Return (X, Y) of the center of cell containing provided text 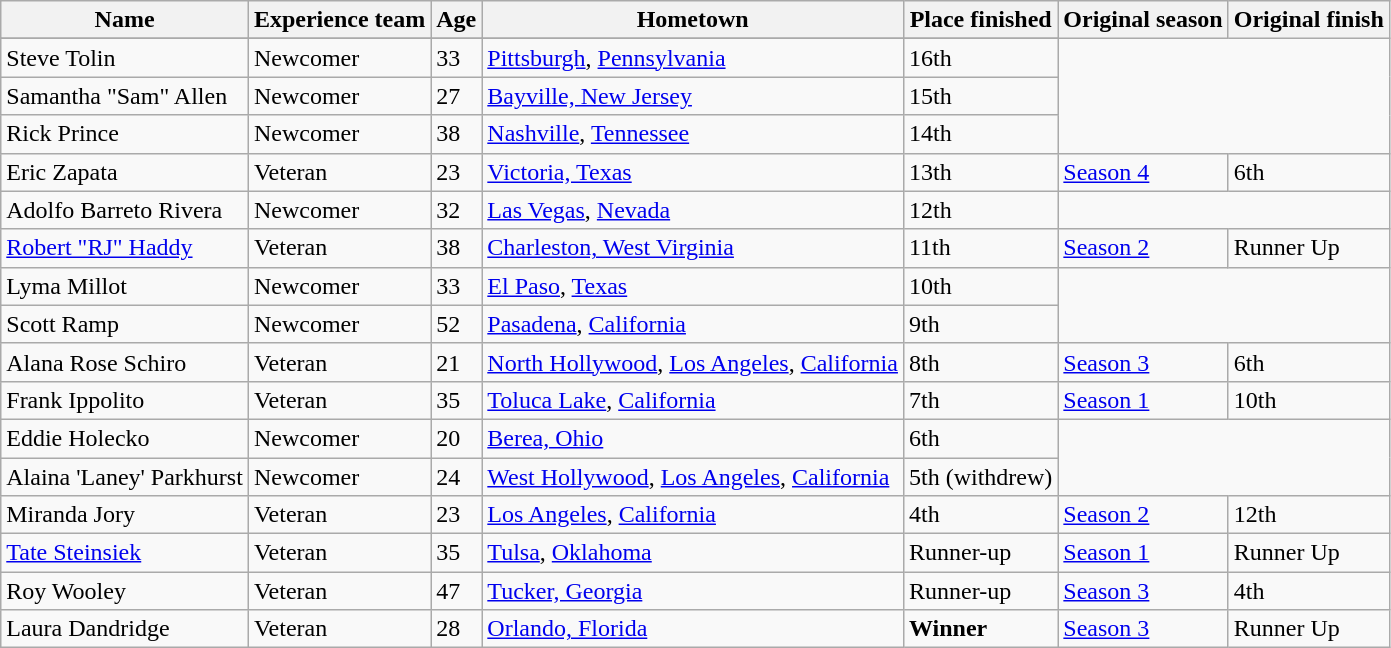
Steve Tolin (125, 58)
Pittsburgh, Pennsylvania (693, 58)
West Hollywood, Los Angeles, California (693, 477)
Scott Ramp (125, 324)
32 (456, 210)
Tucker, Georgia (693, 591)
Orlando, Florida (693, 629)
5th (withdrew) (980, 477)
Roy Wooley (125, 591)
Laura Dandridge (125, 629)
Place finished (980, 20)
Hometown (693, 20)
8th (980, 362)
Berea, Ohio (693, 438)
Adolfo Barreto Rivera (125, 210)
Lyma Millot (125, 286)
North Hollywood, Los Angeles, California (693, 362)
16th (980, 58)
Original finish (1308, 20)
El Paso, Texas (693, 286)
Name (125, 20)
Winner (980, 629)
Tate Steinsiek (125, 553)
15th (980, 96)
20 (456, 438)
Miranda Jory (125, 515)
Rick Prince (125, 134)
Las Vegas, Nevada (693, 210)
13th (980, 172)
7th (980, 400)
Experience team (339, 20)
Victoria, Texas (693, 172)
Robert "RJ" Haddy (125, 248)
Samantha "Sam" Allen (125, 96)
Age (456, 20)
Alaina 'Laney' Parkhurst (125, 477)
Pasadena, California (693, 324)
Alana Rose Schiro (125, 362)
28 (456, 629)
Los Angeles, California (693, 515)
9th (980, 324)
21 (456, 362)
Nashville, Tennessee (693, 134)
24 (456, 477)
47 (456, 591)
27 (456, 96)
Bayville, New Jersey (693, 96)
Eric Zapata (125, 172)
Charleston, West Virginia (693, 248)
11th (980, 248)
52 (456, 324)
Season 4 (1143, 172)
Toluca Lake, California (693, 400)
Eddie Holecko (125, 438)
Tulsa, Oklahoma (693, 553)
Frank Ippolito (125, 400)
Original season (1143, 20)
14th (980, 134)
